Return (X, Y) of the center of cell containing provided text 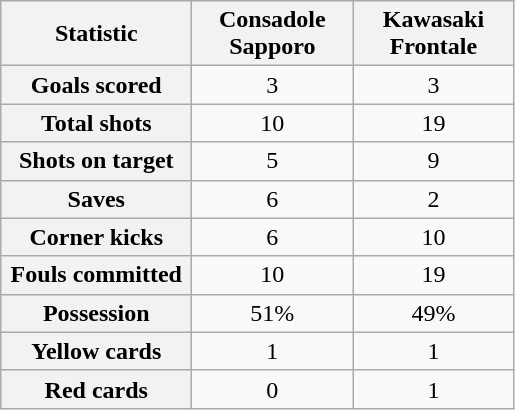
Statistic (96, 34)
2 (434, 199)
Total shots (96, 123)
9 (434, 161)
Yellow cards (96, 351)
Kawasaki Frontale (434, 34)
Fouls committed (96, 275)
Saves (96, 199)
5 (272, 161)
Red cards (96, 389)
49% (434, 313)
Corner kicks (96, 237)
51% (272, 313)
Goals scored (96, 85)
0 (272, 389)
Consadole Sapporo (272, 34)
Shots on target (96, 161)
Possession (96, 313)
